Find where the given text appears and provide that cell's center as [x, y] coordinate. 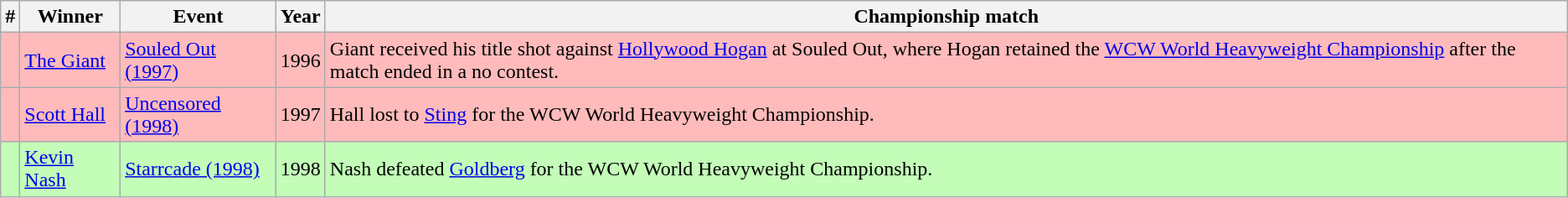
Winner [70, 17]
1997 [300, 114]
1998 [300, 169]
Nash defeated Goldberg for the WCW World Heavyweight Championship. [946, 169]
Event [199, 17]
Uncensored (1998) [199, 114]
Hall lost to Sting for the WCW World Heavyweight Championship. [946, 114]
Kevin Nash [70, 169]
The Giant [70, 60]
Year [300, 17]
# [10, 17]
Starrcade (1998) [199, 169]
Souled Out (1997) [199, 60]
1996 [300, 60]
Championship match [946, 17]
Scott Hall [70, 114]
